For the text-containing cell, return its midpoint in [x, y] coordinate format. 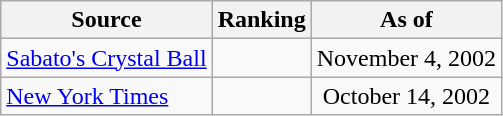
Sabato's Crystal Ball [106, 58]
Source [106, 20]
New York Times [106, 96]
As of [406, 20]
Ranking [262, 20]
October 14, 2002 [406, 96]
November 4, 2002 [406, 58]
